Detect which cell encompasses the target text, then output its (x, y) center coordinate. 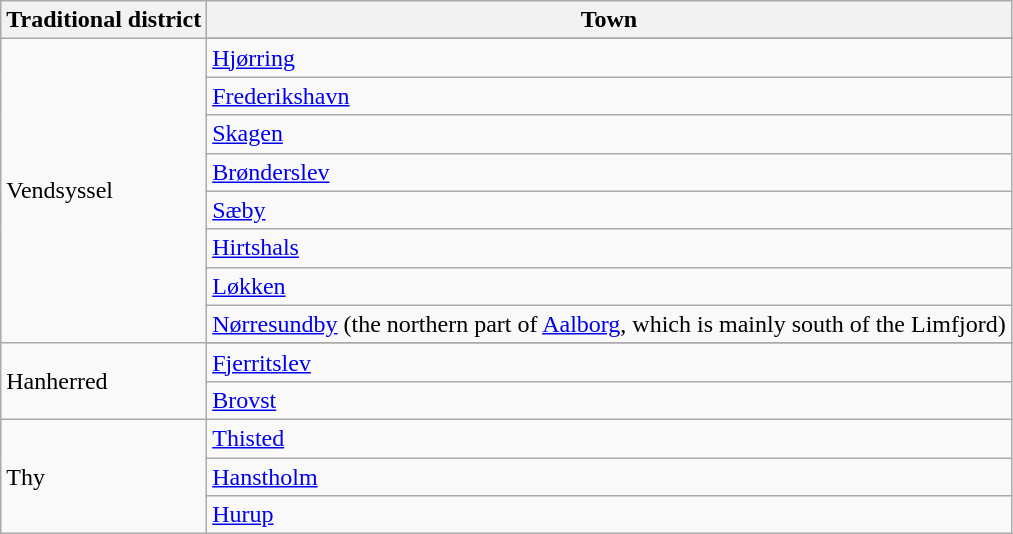
Hurup (609, 515)
Hanstholm (609, 477)
Thy (104, 476)
Hirtshals (609, 248)
Frederikshavn (609, 96)
Brønderslev (609, 172)
Brovst (609, 400)
Hanherred (104, 381)
Løkken (609, 286)
Town (609, 20)
Nørresundby (the northern part of Aalborg, which is mainly south of the Limfjord) (609, 324)
Sæby (609, 210)
Hjørring (609, 58)
Skagen (609, 134)
Traditional district (104, 20)
Thisted (609, 438)
Fjerritslev (609, 362)
Vendsyssel (104, 191)
